Provide the [X, Y] coordinate of the cell's center where the given text is located.  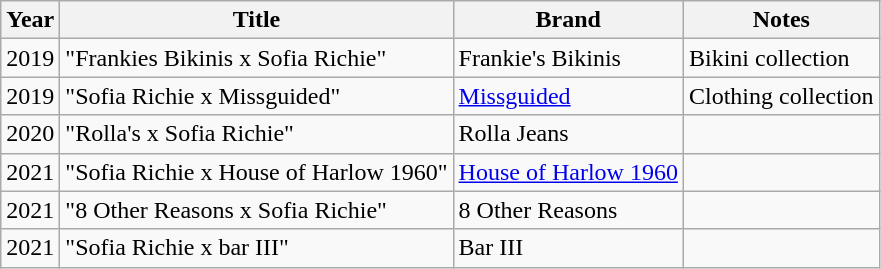
2020 [30, 134]
"8 Other Reasons x Sofia Richie" [256, 210]
Year [30, 20]
"Sofia Richie x Missguided" [256, 96]
Rolla Jeans [568, 134]
Frankie's Bikinis [568, 58]
Notes [781, 20]
Title [256, 20]
Bikini collection [781, 58]
"Sofia Richie x House of Harlow 1960" [256, 172]
Brand [568, 20]
Bar III [568, 248]
8 Other Reasons [568, 210]
"Frankies Bikinis x Sofia Richie" [256, 58]
Missguided [568, 96]
"Sofia Richie x bar III" [256, 248]
"Rolla's x Sofia Richie" [256, 134]
Clothing collection [781, 96]
House of Harlow 1960 [568, 172]
